Return the (X, Y) coordinate for the center point of the cell that contains the specified text.  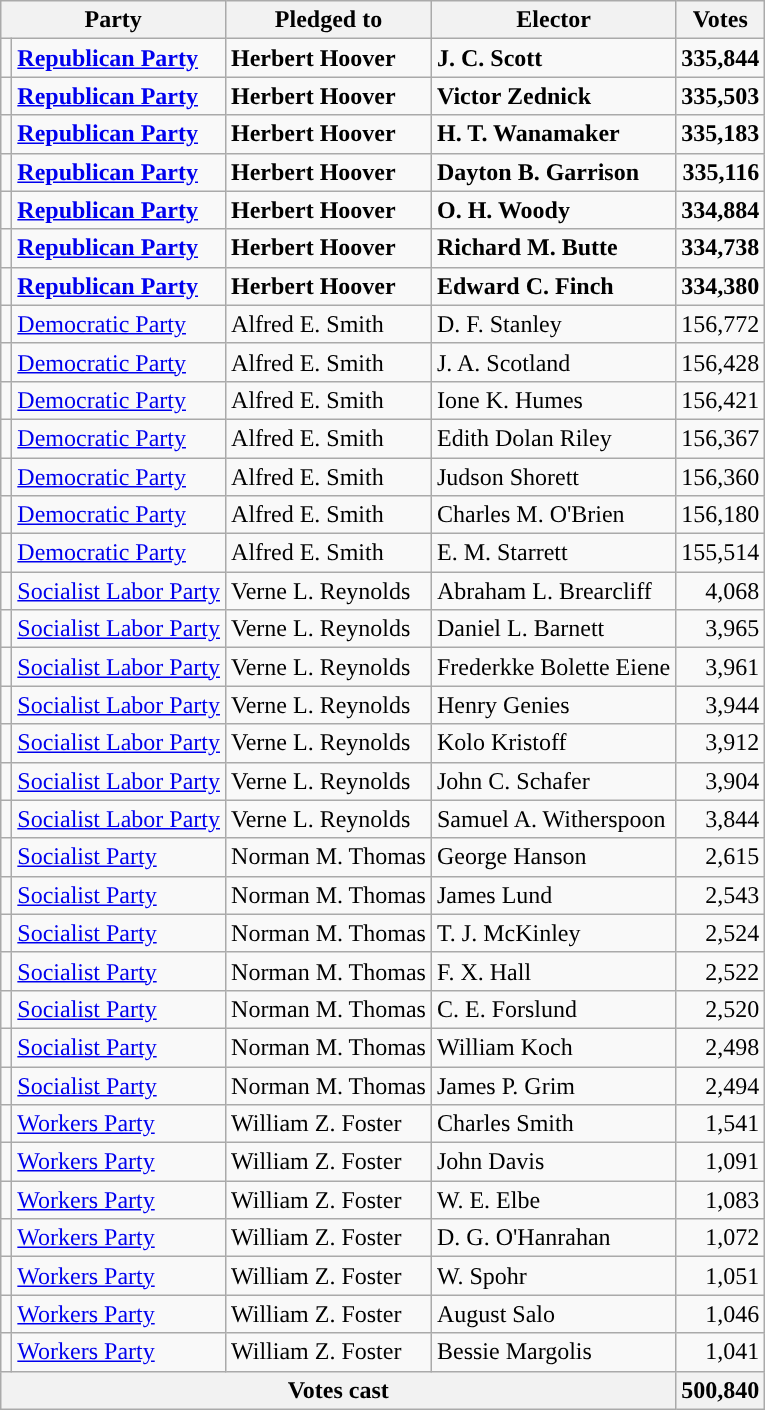
Kolo Kristoff (553, 743)
3,904 (720, 781)
1,046 (720, 1314)
Elector (553, 20)
Dayton B. Garrison (553, 172)
H. T. Wanamaker (553, 134)
Votes (720, 20)
Party (114, 20)
Daniel L. Barnett (553, 629)
156,367 (720, 438)
156,421 (720, 400)
Abraham L. Brearcliff (553, 591)
3,912 (720, 743)
156,428 (720, 362)
O. H. Woody (553, 210)
T. J. McKinley (553, 933)
1,083 (720, 1200)
1,072 (720, 1238)
2,522 (720, 971)
Samuel A. Witherspoon (553, 819)
500,840 (720, 1390)
1,051 (720, 1276)
2,498 (720, 1047)
335,116 (720, 172)
George Hanson (553, 857)
1,091 (720, 1162)
C. E. Forslund (553, 1009)
W. Spohr (553, 1276)
3,944 (720, 705)
Charles Smith (553, 1124)
W. E. Elbe (553, 1200)
August Salo (553, 1314)
Richard M. Butte (553, 248)
James P. Grim (553, 1085)
Votes cast (338, 1390)
Ione K. Humes (553, 400)
335,183 (720, 134)
Henry Genies (553, 705)
John Davis (553, 1162)
William Koch (553, 1047)
Judson Shorett (553, 477)
3,961 (720, 667)
335,503 (720, 96)
156,772 (720, 324)
Victor Zednick (553, 96)
Pledged to (329, 20)
Edward C. Finch (553, 286)
155,514 (720, 553)
334,884 (720, 210)
Charles M. O'Brien (553, 515)
1,541 (720, 1124)
John C. Schafer (553, 781)
1,041 (720, 1352)
156,360 (720, 477)
2,543 (720, 895)
2,615 (720, 857)
Edith Dolan Riley (553, 438)
F. X. Hall (553, 971)
D. F. Stanley (553, 324)
Frederkke Bolette Eiene (553, 667)
2,494 (720, 1085)
E. M. Starrett (553, 553)
D. G. O'Hanrahan (553, 1238)
334,380 (720, 286)
3,965 (720, 629)
James Lund (553, 895)
334,738 (720, 248)
2,520 (720, 1009)
2,524 (720, 933)
Bessie Margolis (553, 1352)
J. C. Scott (553, 58)
3,844 (720, 819)
335,844 (720, 58)
4,068 (720, 591)
J. A. Scotland (553, 362)
156,180 (720, 515)
